Capture the cell that displays the provided text and extract its (x, y) central coordinate. 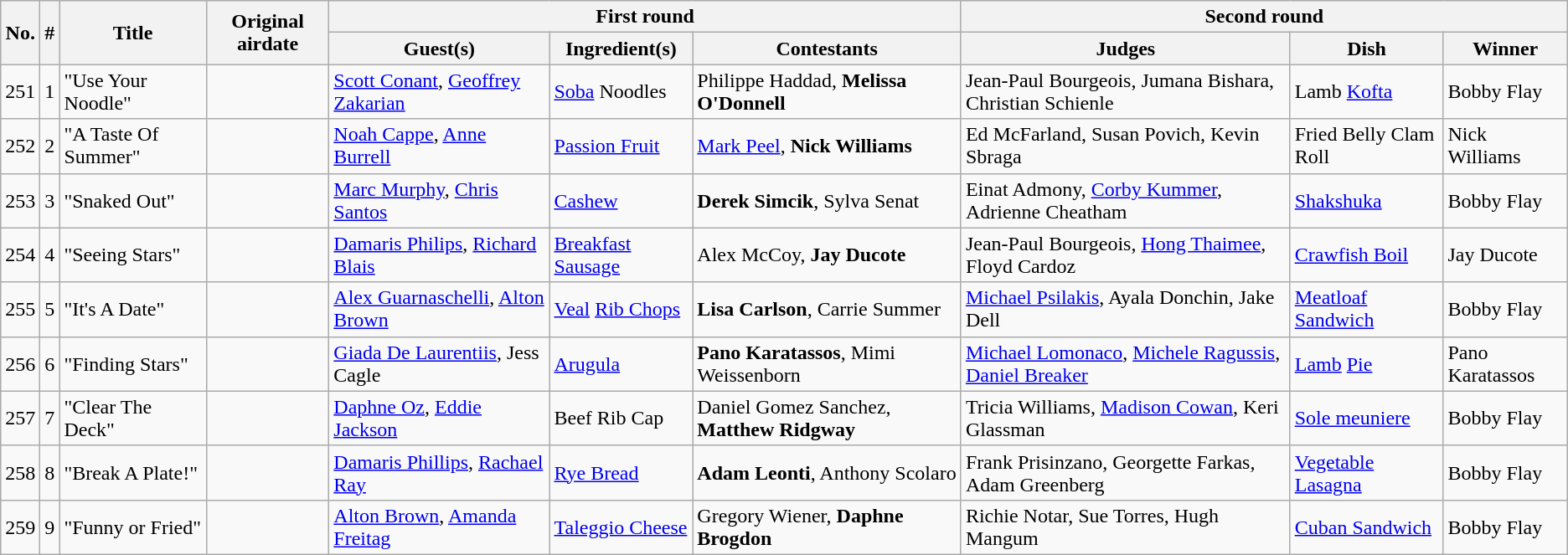
Philippe Haddad, Melissa O'Donnell (828, 92)
253 (20, 201)
Sole meuniere (1367, 419)
Adam Leonti, Anthony Scolaro (828, 472)
Michael Psilakis, Ayala Donchin, Jake Dell (1126, 310)
Lamb Kofta (1367, 92)
2 (50, 146)
"Snaked Out" (132, 201)
"Seeing Stars" (132, 254)
Daphne Oz, Eddie Jackson (439, 419)
Winner (1505, 49)
"It's A Date" (132, 310)
Einat Admony, Corby Kummer, Adrienne Cheatham (1126, 201)
Guest(s) (439, 49)
Original airdate (268, 33)
9 (50, 527)
Second round (1264, 17)
Jean-Paul Bourgeois, Jumana Bishara, Christian Schienle (1126, 92)
Arugula (622, 363)
Shakshuka (1367, 201)
First round (645, 17)
256 (20, 363)
Giada De Laurentiis, Jess Cagle (439, 363)
1 (50, 92)
Alex Guarnaschelli, Alton Brown (439, 310)
No. (20, 33)
Ed McFarland, Susan Povich, Kevin Sbraga (1126, 146)
Frank Prisinzano, Georgette Farkas, Adam Greenberg (1126, 472)
Contestants (828, 49)
Damaris Phillips, Rachael Ray (439, 472)
Breakfast Sausage (622, 254)
Derek Simcik, Sylva Senat (828, 201)
8 (50, 472)
252 (20, 146)
Jay Ducote (1505, 254)
Nick Williams (1505, 146)
Passion Fruit (622, 146)
Crawfish Boil (1367, 254)
Michael Lomonaco, Michele Ragussis, Daniel Breaker (1126, 363)
Lamb Pie (1367, 363)
"Clear The Deck" (132, 419)
Title (132, 33)
"Finding Stars" (132, 363)
258 (20, 472)
255 (20, 310)
Meatloaf Sandwich (1367, 310)
Jean-Paul Bourgeois, Hong Thaimee, Floyd Cardoz (1126, 254)
Damaris Philips, Richard Blais (439, 254)
# (50, 33)
Scott Conant, Geoffrey Zakarian (439, 92)
Soba Noodles (622, 92)
Mark Peel, Nick Williams (828, 146)
Pano Karatassos, Mimi Weissenborn (828, 363)
6 (50, 363)
3 (50, 201)
251 (20, 92)
Gregory Wiener, Daphne Brogdon (828, 527)
Lisa Carlson, Carrie Summer (828, 310)
Cashew (622, 201)
Fried Belly Clam Roll (1367, 146)
Noah Cappe, Anne Burrell (439, 146)
Cuban Sandwich (1367, 527)
Tricia Williams, Madison Cowan, Keri Glassman (1126, 419)
Veal Rib Chops (622, 310)
Dish (1367, 49)
Judges (1126, 49)
Taleggio Cheese (622, 527)
Ingredient(s) (622, 49)
257 (20, 419)
Rye Bread (622, 472)
"Break A Plate!" (132, 472)
"Use Your Noodle" (132, 92)
5 (50, 310)
Alton Brown, Amanda Freitag (439, 527)
Richie Notar, Sue Torres, Hugh Mangum (1126, 527)
Pano Karatassos (1505, 363)
7 (50, 419)
259 (20, 527)
Alex McCoy, Jay Ducote (828, 254)
Marc Murphy, Chris Santos (439, 201)
"Funny or Fried" (132, 527)
254 (20, 254)
Daniel Gomez Sanchez, Matthew Ridgway (828, 419)
Vegetable Lasagna (1367, 472)
4 (50, 254)
"A Taste Of Summer" (132, 146)
Beef Rib Cap (622, 419)
